For the text-containing cell, return its midpoint in (x, y) coordinate format. 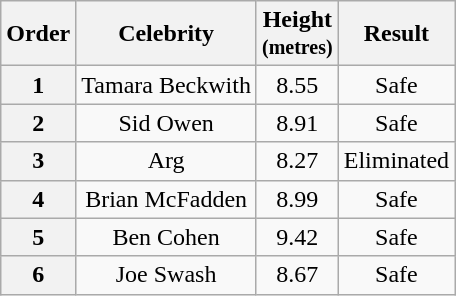
8.67 (297, 275)
8.91 (297, 123)
Sid Owen (166, 123)
Order (38, 34)
6 (38, 275)
4 (38, 199)
Eliminated (396, 161)
Arg (166, 161)
8.55 (297, 85)
Brian McFadden (166, 199)
2 (38, 123)
Joe Swash (166, 275)
1 (38, 85)
9.42 (297, 237)
Celebrity (166, 34)
Height(metres) (297, 34)
Result (396, 34)
8.27 (297, 161)
Tamara Beckwith (166, 85)
Ben Cohen (166, 237)
8.99 (297, 199)
5 (38, 237)
3 (38, 161)
